Find where the given text appears and provide that cell's center as [X, Y] coordinate. 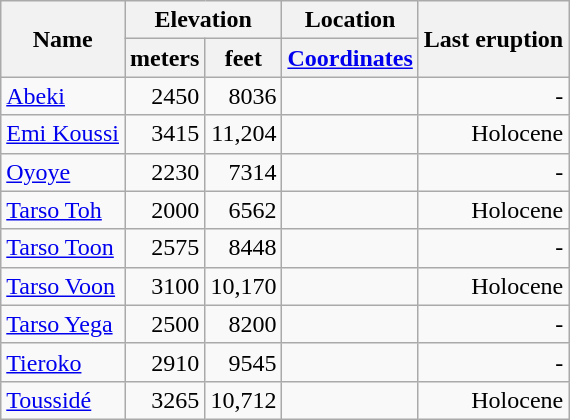
Oyoye [63, 172]
Toussidé [63, 400]
10,712 [244, 400]
Name [63, 39]
Coordinates [350, 58]
8200 [244, 324]
Emi Koussi [63, 134]
11,204 [244, 134]
2230 [164, 172]
9545 [244, 362]
10,170 [244, 286]
3265 [164, 400]
Tarso Toh [63, 210]
2500 [164, 324]
2910 [164, 362]
2575 [164, 248]
2450 [164, 96]
Last eruption [493, 39]
2000 [164, 210]
Tarso Toon [63, 248]
feet [244, 58]
3415 [164, 134]
Tieroko [63, 362]
7314 [244, 172]
Location [350, 20]
8448 [244, 248]
6562 [244, 210]
Tarso Yega [63, 324]
Abeki [63, 96]
Elevation [202, 20]
Tarso Voon [63, 286]
8036 [244, 96]
3100 [164, 286]
meters [164, 58]
